For the text-containing cell, return its midpoint in (X, Y) coordinate format. 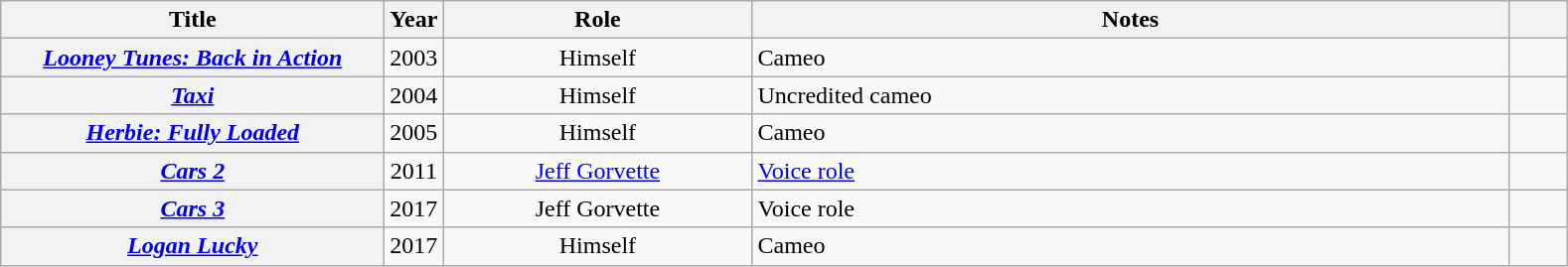
Uncredited cameo (1131, 95)
Cars 3 (193, 208)
2005 (413, 133)
Taxi (193, 95)
Looney Tunes: Back in Action (193, 58)
Role (598, 20)
2004 (413, 95)
Notes (1131, 20)
Cars 2 (193, 171)
2003 (413, 58)
Herbie: Fully Loaded (193, 133)
2011 (413, 171)
Title (193, 20)
Logan Lucky (193, 246)
Year (413, 20)
